Detect which cell encompasses the target text, then output its (x, y) center coordinate. 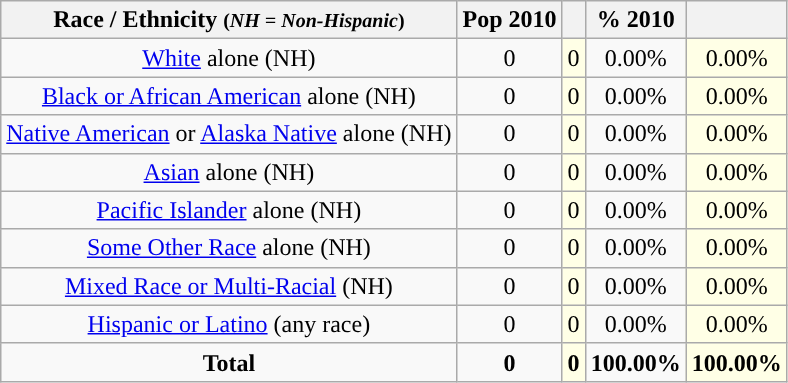
Total (229, 362)
White alone (NH) (229, 58)
Race / Ethnicity (NH = Non-Hispanic) (229, 20)
Asian alone (NH) (229, 172)
% 2010 (636, 20)
Black or African American alone (NH) (229, 96)
Pop 2010 (510, 20)
Hispanic or Latino (any race) (229, 324)
Pacific Islander alone (NH) (229, 210)
Mixed Race or Multi-Racial (NH) (229, 286)
Some Other Race alone (NH) (229, 248)
Native American or Alaska Native alone (NH) (229, 134)
